Pinpoint the cell where the given text exists, returning its (X, Y) midpoint coordinate. 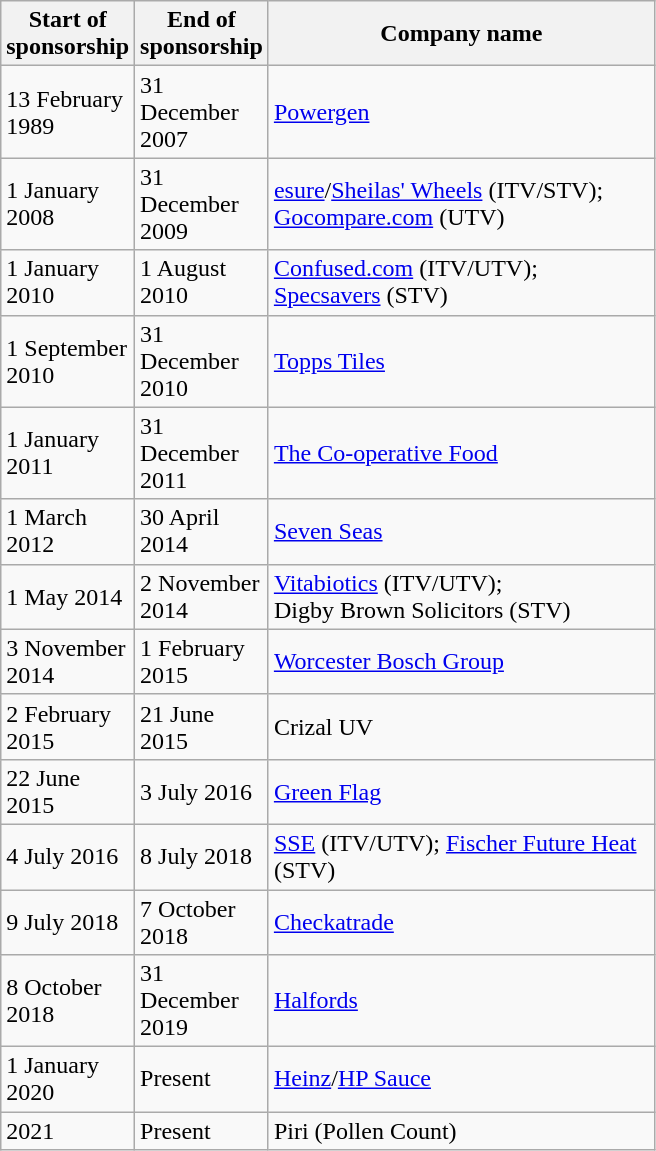
Seven Seas (461, 532)
esure/Sheilas' Wheels (ITV/STV); Gocompare.com (UTV) (461, 204)
Company name (461, 34)
30 April 2014 (202, 532)
1 May 2014 (68, 596)
Powergen (461, 112)
31 December 2010 (202, 361)
1 September 2010 (68, 361)
End of sponsorship (202, 34)
22 June 2015 (68, 792)
9 July 2018 (68, 922)
31 December 2007 (202, 112)
Green Flag (461, 792)
13 February 1989 (68, 112)
7 October 2018 (202, 922)
31 December 2009 (202, 204)
SSE (ITV/UTV); Fischer Future Heat (STV) (461, 856)
1 March 2012 (68, 532)
2021 (68, 1131)
31 December 2011 (202, 453)
3 July 2016 (202, 792)
1 January 2020 (68, 1080)
The Co-operative Food (461, 453)
3 November 2014 (68, 662)
Topps Tiles (461, 361)
Checkatrade (461, 922)
4 July 2016 (68, 856)
1 January 2008 (68, 204)
Start of sponsorship (68, 34)
8 October 2018 (68, 1001)
2 February 2015 (68, 726)
2 November 2014 (202, 596)
1 August 2010 (202, 282)
1 January 2011 (68, 453)
Vitabiotics (ITV/UTV); Digby Brown Solicitors (STV) (461, 596)
8 July 2018 (202, 856)
Confused.com (ITV/UTV); Specsavers (STV) (461, 282)
1 February 2015 (202, 662)
Worcester Bosch Group (461, 662)
Crizal UV (461, 726)
Piri (Pollen Count) (461, 1131)
1 January 2010 (68, 282)
Heinz/HP Sauce (461, 1080)
31 December 2019 (202, 1001)
21 June 2015 (202, 726)
Halfords (461, 1001)
